Return [x, y] of the center of cell containing provided text 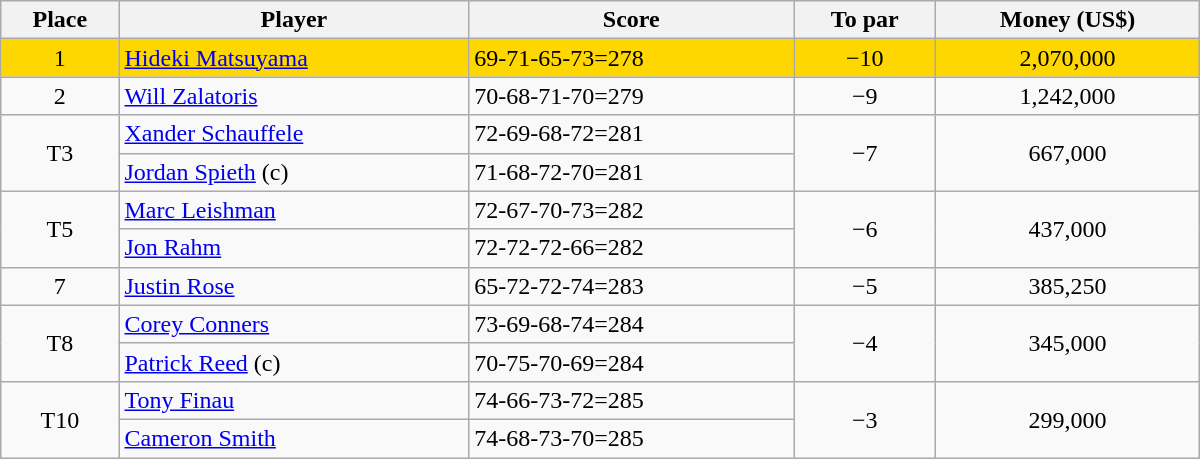
Place [60, 20]
2,070,000 [1068, 58]
Score [632, 20]
To par [865, 20]
Corey Conners [294, 324]
T10 [60, 419]
69-71-65-73=278 [632, 58]
2 [60, 96]
Money (US$) [1068, 20]
Hideki Matsuyama [294, 58]
74-66-73-72=285 [632, 400]
T5 [60, 229]
−4 [865, 343]
70-75-70-69=284 [632, 362]
299,000 [1068, 419]
1 [60, 58]
T3 [60, 153]
72-69-68-72=281 [632, 134]
70-68-71-70=279 [632, 96]
Patrick Reed (c) [294, 362]
385,250 [1068, 286]
74-68-73-70=285 [632, 438]
72-67-70-73=282 [632, 210]
−6 [865, 229]
345,000 [1068, 343]
−3 [865, 419]
−9 [865, 96]
−7 [865, 153]
Cameron Smith [294, 438]
1,242,000 [1068, 96]
T8 [60, 343]
65-72-72-74=283 [632, 286]
437,000 [1068, 229]
667,000 [1068, 153]
Player [294, 20]
7 [60, 286]
73-69-68-74=284 [632, 324]
Xander Schauffele [294, 134]
−5 [865, 286]
Tony Finau [294, 400]
Jordan Spieth (c) [294, 172]
72-72-72-66=282 [632, 248]
Will Zalatoris [294, 96]
71-68-72-70=281 [632, 172]
Justin Rose [294, 286]
−10 [865, 58]
Marc Leishman [294, 210]
Jon Rahm [294, 248]
